Search for the cell housing the specified text and yield its (x, y) center coordinate. 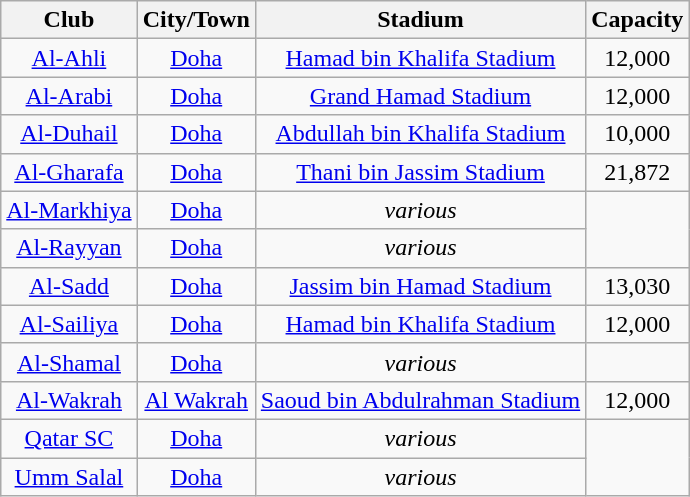
City/Town (196, 20)
Qatar SC (69, 438)
13,030 (638, 286)
Umm Salal (69, 477)
Al-Rayyan (69, 248)
Al-Sailiya (69, 324)
Al-Duhail (69, 134)
Al Wakrah (196, 400)
Grand Hamad Stadium (420, 96)
Al-Markhiya (69, 210)
Club (69, 20)
Al-Gharafa (69, 172)
Al-Sadd (69, 286)
Al-Arabi (69, 96)
21,872 (638, 172)
Saoud bin Abdulrahman Stadium (420, 400)
Al-Wakrah (69, 400)
Abdullah bin Khalifa Stadium (420, 134)
Jassim bin Hamad Stadium (420, 286)
Capacity (638, 20)
Al-Ahli (69, 58)
Stadium (420, 20)
Al-Shamal (69, 362)
10,000 (638, 134)
Thani bin Jassim Stadium (420, 172)
